Return [x, y] of the center of cell containing provided text 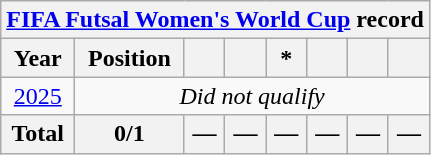
* [286, 58]
2025 [38, 96]
FIFA Futsal Women's World Cup record [216, 20]
0/1 [130, 134]
Position [130, 58]
Total [38, 134]
Did not qualify [252, 96]
Year [38, 58]
